Capture the cell that displays the provided text and extract its [X, Y] central coordinate. 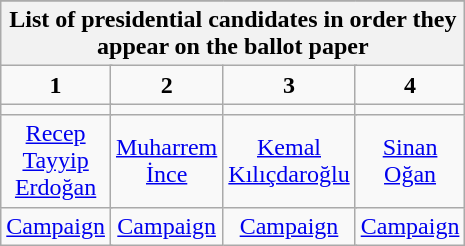
Kemal Kılıçdaroğlu [289, 161]
Muharrem İnce [166, 161]
4 [410, 85]
Recep Tayyip Erdoğan [56, 161]
Sinan Oğan [410, 161]
List of presidential candidates in order they appear on the ballot paper [233, 34]
2 [166, 85]
1 [56, 85]
3 [289, 85]
